For the text-containing cell, return its midpoint in [x, y] coordinate format. 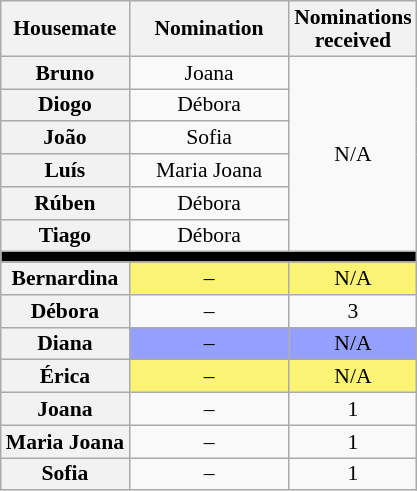
3 [353, 312]
Nominationsreceived [353, 28]
Nomination [209, 28]
Rúben [65, 204]
Luís [65, 170]
Diogo [65, 106]
Tiago [65, 236]
Bernardina [65, 278]
João [65, 138]
Érica [65, 376]
Diana [65, 344]
Bruno [65, 72]
Housemate [65, 28]
